Search for the cell housing the specified text and yield its [X, Y] center coordinate. 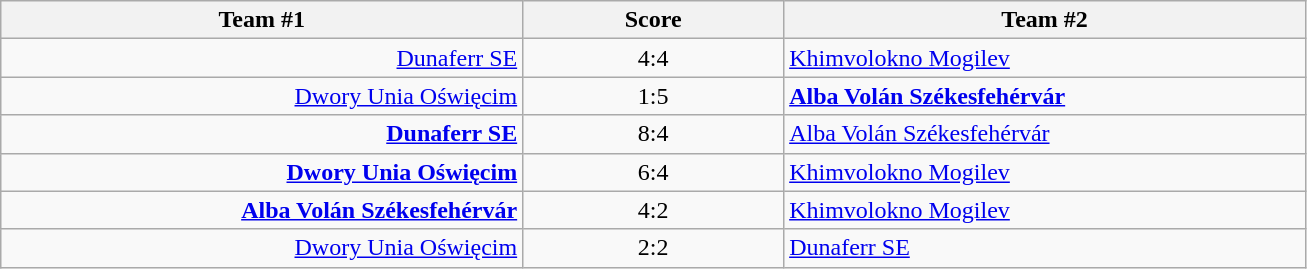
8:4 [654, 134]
2:2 [654, 248]
Score [654, 20]
Team #2 [1045, 20]
4:4 [654, 58]
Team #1 [262, 20]
1:5 [654, 96]
4:2 [654, 210]
6:4 [654, 172]
